Detect which cell encompasses the target text, then output its (X, Y) center coordinate. 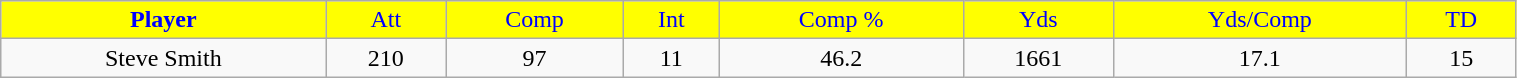
1661 (1038, 58)
Int (671, 20)
Yds (1038, 20)
Player (164, 20)
Comp (535, 20)
46.2 (841, 58)
15 (1461, 58)
Att (386, 20)
TD (1461, 20)
11 (671, 58)
17.1 (1260, 58)
Steve Smith (164, 58)
210 (386, 58)
Yds/Comp (1260, 20)
97 (535, 58)
Comp % (841, 20)
